Detect which cell encompasses the target text, then output its (X, Y) center coordinate. 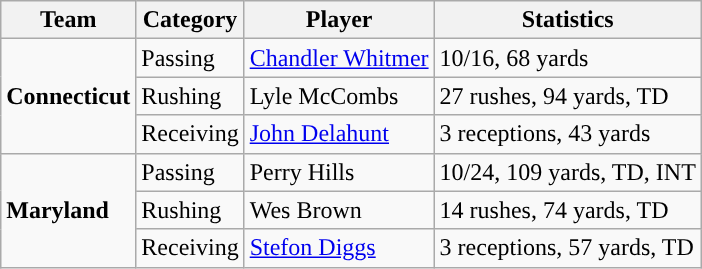
27 rushes, 94 yards, TD (568, 96)
Connecticut (68, 96)
3 receptions, 57 yards, TD (568, 248)
John Delahunt (339, 134)
Stefon Diggs (339, 248)
3 receptions, 43 yards (568, 134)
Category (190, 20)
Team (68, 20)
14 rushes, 74 yards, TD (568, 210)
Statistics (568, 20)
10/24, 109 yards, TD, INT (568, 172)
Wes Brown (339, 210)
Lyle McCombs (339, 96)
Chandler Whitmer (339, 58)
Maryland (68, 210)
10/16, 68 yards (568, 58)
Player (339, 20)
Perry Hills (339, 172)
